Detect which cell encompasses the target text, then output its (x, y) center coordinate. 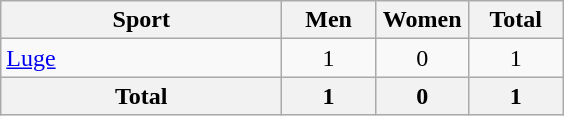
Men (329, 20)
Luge (142, 58)
Women (422, 20)
Sport (142, 20)
